Find where the given text appears and provide that cell's center as [X, Y] coordinate. 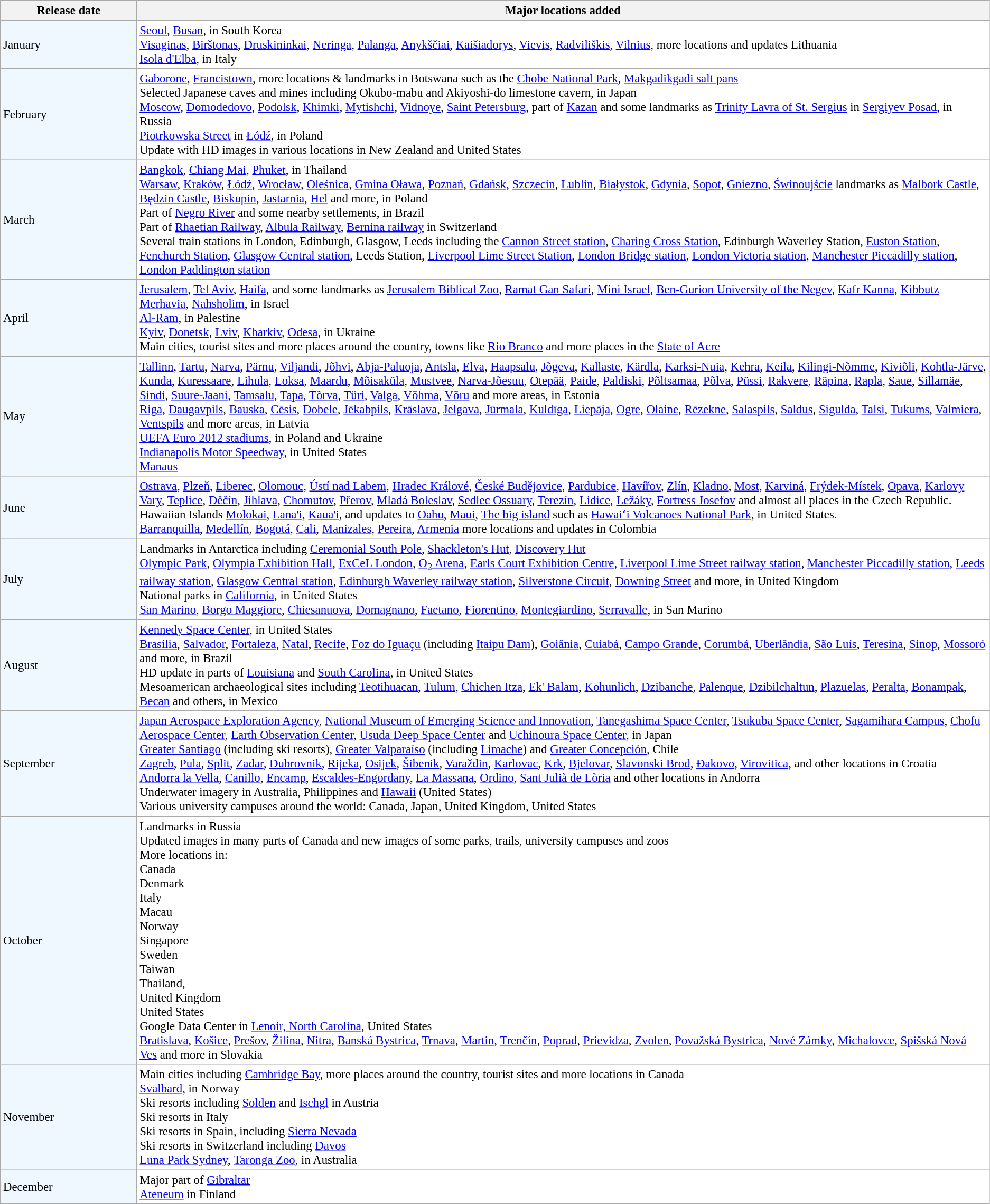
November [69, 1117]
August [69, 665]
October [69, 940]
January [69, 45]
June [69, 508]
September [69, 763]
Major locations added [563, 11]
May [69, 416]
Major part of GibraltarAteneum in Finland [563, 1187]
July [69, 579]
February [69, 114]
April [69, 318]
March [69, 220]
December [69, 1187]
Release date [69, 11]
